Extract the [x, y] coordinate from the center of the cell holding the provided text.  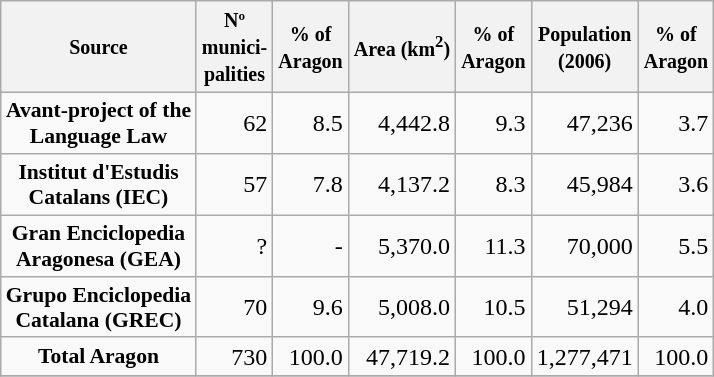
4.0 [676, 306]
47,236 [584, 124]
Gran EnciclopediaAragonesa (GEA) [98, 246]
? [234, 246]
8.5 [310, 124]
Avant-project of theLanguage Law [98, 124]
70,000 [584, 246]
62 [234, 124]
5,008.0 [402, 306]
70 [234, 306]
4,137.2 [402, 184]
57 [234, 184]
Total Aragon [98, 356]
5,370.0 [402, 246]
5.5 [676, 246]
1,277,471 [584, 356]
45,984 [584, 184]
730 [234, 356]
47,719.2 [402, 356]
Source [98, 47]
4,442.8 [402, 124]
3.6 [676, 184]
Area (km2) [402, 47]
3.7 [676, 124]
8.3 [494, 184]
10.5 [494, 306]
7.8 [310, 184]
11.3 [494, 246]
51,294 [584, 306]
9.3 [494, 124]
9.6 [310, 306]
- [310, 246]
Institut d'EstudisCatalans (IEC) [98, 184]
Population(2006) [584, 47]
Grupo EnciclopediaCatalana (GREC) [98, 306]
Nºmunici-palities [234, 47]
